Pinpoint the cell where the given text exists, returning its [X, Y] midpoint coordinate. 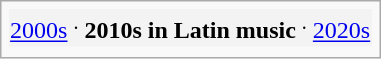
2000s . 2010s in Latin music . 2020s [190, 27]
